Provide the (x, y) coordinate of the cell's center where the given text is located.  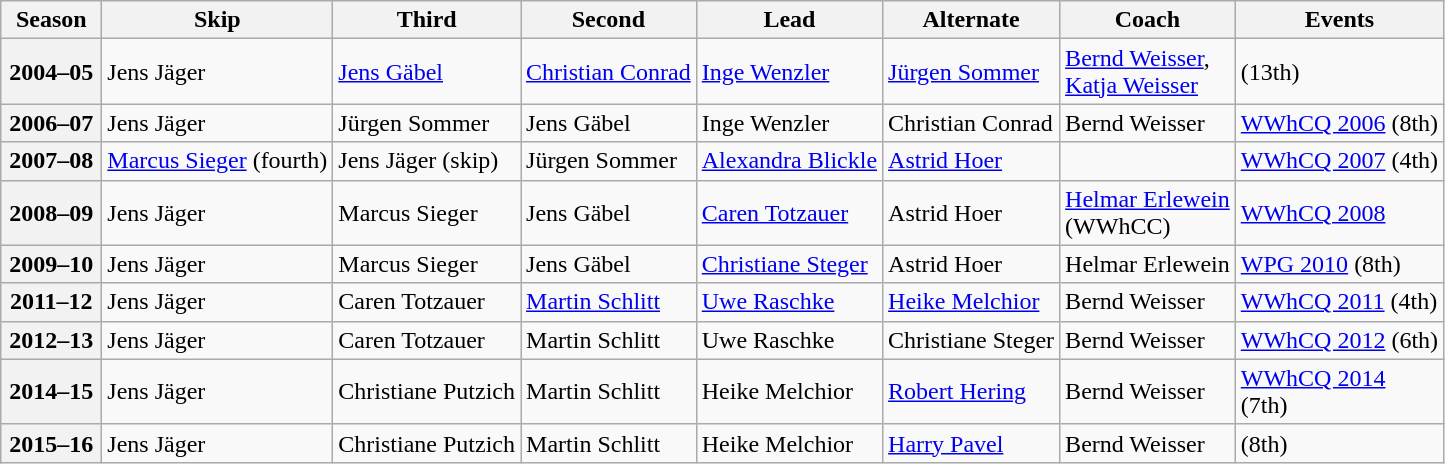
Events (1339, 20)
2011–12 (52, 302)
Helmar Erlewein (1148, 264)
WWhCQ 2011 (4th) (1339, 302)
(13th) (1339, 72)
Second (609, 20)
Season (52, 20)
Alternate (972, 20)
Helmar Erlewein(WWhCC) (1148, 212)
Harry Pavel (972, 443)
(8th) (1339, 443)
Alexandra Blickle (789, 161)
2012–13 (52, 340)
2014–15 (52, 392)
2004–05 (52, 72)
Third (427, 20)
Coach (1148, 20)
WWhCQ 2012 (6th) (1339, 340)
Robert Hering (972, 392)
2015–16 (52, 443)
WWhCQ 2014 (7th) (1339, 392)
2009–10 (52, 264)
Bernd Weisser,Katja Weisser (1148, 72)
Jens Jäger (skip) (427, 161)
WWhCQ 2007 (4th) (1339, 161)
WPG 2010 (8th) (1339, 264)
Lead (789, 20)
WWhCQ 2006 (8th) (1339, 123)
2006–07 (52, 123)
Skip (218, 20)
Marcus Sieger (fourth) (218, 161)
2008–09 (52, 212)
2007–08 (52, 161)
WWhCQ 2008 (1339, 212)
